Determine the (X, Y) coordinate at the center of the cell enclosing the given text.  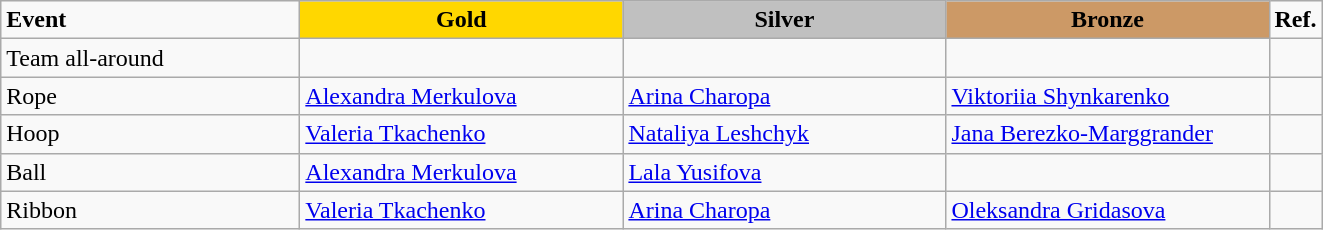
Jana Berezko-Marggrander (1108, 134)
Hoop (150, 134)
Bronze (1108, 20)
Nataliya Leshchyk (784, 134)
Viktoriia Shynkarenko (1108, 96)
Gold (462, 20)
Team all-around (150, 58)
Event (150, 20)
Silver (784, 20)
Lala Yusifova (784, 172)
Ribbon (150, 210)
Rope (150, 96)
Oleksandra Gridasova (1108, 210)
Ref. (1296, 20)
Ball (150, 172)
